For the text-containing cell, return its midpoint in (X, Y) coordinate format. 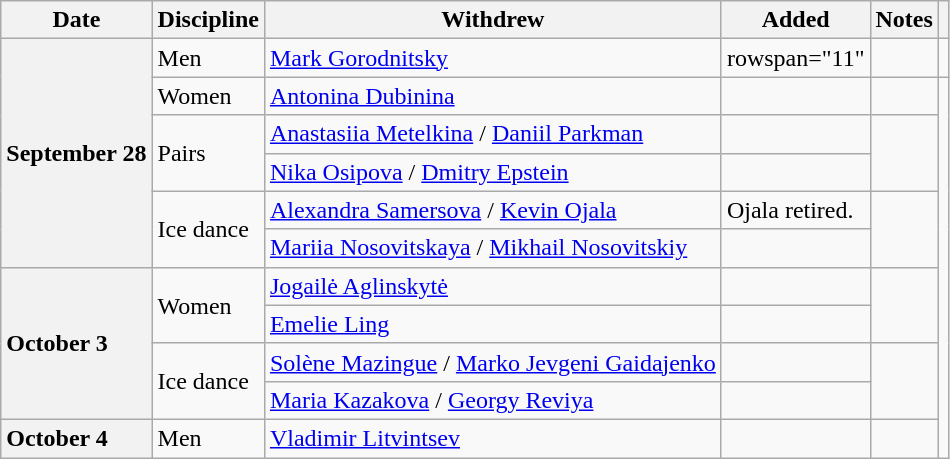
Vladimir Litvintsev (492, 438)
Withdrew (492, 20)
Discipline (208, 20)
Maria Kazakova / Georgy Reviya (492, 400)
Solène Mazingue / Marko Jevgeni Gaidajenko (492, 362)
Alexandra Samersova / Kevin Ojala (492, 210)
Added (796, 20)
Mariia Nosovitskaya / Mikhail Nosovitskiy (492, 248)
Jogailė Aglinskytė (492, 286)
Anastasiia Metelkina / Daniil Parkman (492, 134)
Nika Osipova / Dmitry Epstein (492, 172)
Pairs (208, 153)
Mark Gorodnitsky (492, 58)
Date (76, 20)
Ojala retired. (796, 210)
Notes (904, 20)
Emelie Ling (492, 324)
October 4 (76, 438)
September 28 (76, 153)
Antonina Dubinina (492, 96)
rowspan="11" (796, 58)
October 3 (76, 343)
